Scan for the cell matching the given text and deliver its (X, Y) coordinate at center. 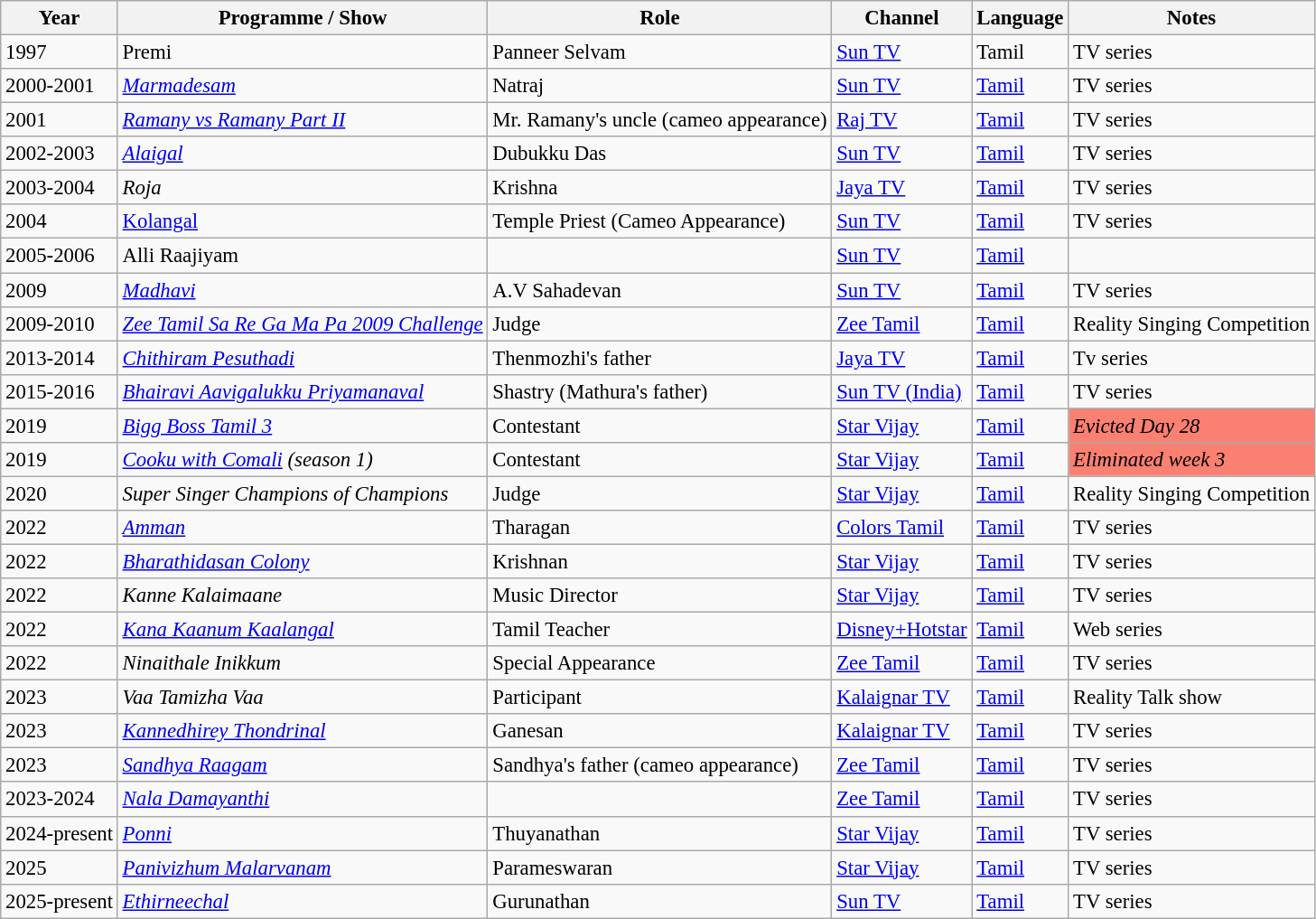
Ponni (303, 833)
Disney+Hotstar (901, 630)
Raj TV (901, 120)
Panneer Selvam (659, 52)
2025 (60, 867)
Zee Tamil Sa Re Ga Ma Pa 2009 Challenge (303, 324)
Panivizhum Malarvanam (303, 867)
2009 (60, 290)
Dubukku Das (659, 154)
Reality Talk show (1192, 698)
Kanne Kalaimaane (303, 595)
Mr. Ramany's uncle (cameo appearance) (659, 120)
Krishna (659, 188)
Sun TV (India) (901, 391)
Parameswaran (659, 867)
Music Director (659, 595)
Alli Raajiyam (303, 256)
Evicted Day 28 (1192, 426)
2009-2010 (60, 324)
Alaigal (303, 154)
2004 (60, 221)
1997 (60, 52)
Participant (659, 698)
Nala Damayanthi (303, 800)
Role (659, 18)
2005-2006 (60, 256)
Ramany vs Ramany Part II (303, 120)
Super Singer Champions of Champions (303, 493)
Ethirneechal (303, 901)
Notes (1192, 18)
Ninaithale Inikkum (303, 663)
2001 (60, 120)
Kolangal (303, 221)
2025-present (60, 901)
Chithiram Pesuthadi (303, 358)
Sandhya Raagam (303, 765)
Amman (303, 528)
Tv series (1192, 358)
2023-2024 (60, 800)
2013-2014 (60, 358)
2000-2001 (60, 86)
Premi (303, 52)
Shastry (Mathura's father) (659, 391)
2002-2003 (60, 154)
Kana Kaanum Kaalangal (303, 630)
Thenmozhi's father (659, 358)
Madhavi (303, 290)
2020 (60, 493)
Kannedhirey Thondrinal (303, 731)
Eliminated week 3 (1192, 460)
Temple Priest (Cameo Appearance) (659, 221)
Natraj (659, 86)
Special Appearance (659, 663)
Colors Tamil (901, 528)
Year (60, 18)
2015-2016 (60, 391)
Vaa Tamizha Vaa (303, 698)
Tamil Teacher (659, 630)
Language (1021, 18)
2003-2004 (60, 188)
2024-present (60, 833)
Web series (1192, 630)
Tharagan (659, 528)
Roja (303, 188)
Cooku with Comali (season 1) (303, 460)
Thuyanathan (659, 833)
Bigg Boss Tamil 3 (303, 426)
Gurunathan (659, 901)
Channel (901, 18)
Programme / Show (303, 18)
Bharathidasan Colony (303, 561)
Sandhya's father (cameo appearance) (659, 765)
Marmadesam (303, 86)
Krishnan (659, 561)
Ganesan (659, 731)
A.V Sahadevan (659, 290)
Bhairavi Aavigalukku Priyamanaval (303, 391)
